Locate the cell with the specified text and output its (x, y) center coordinate. 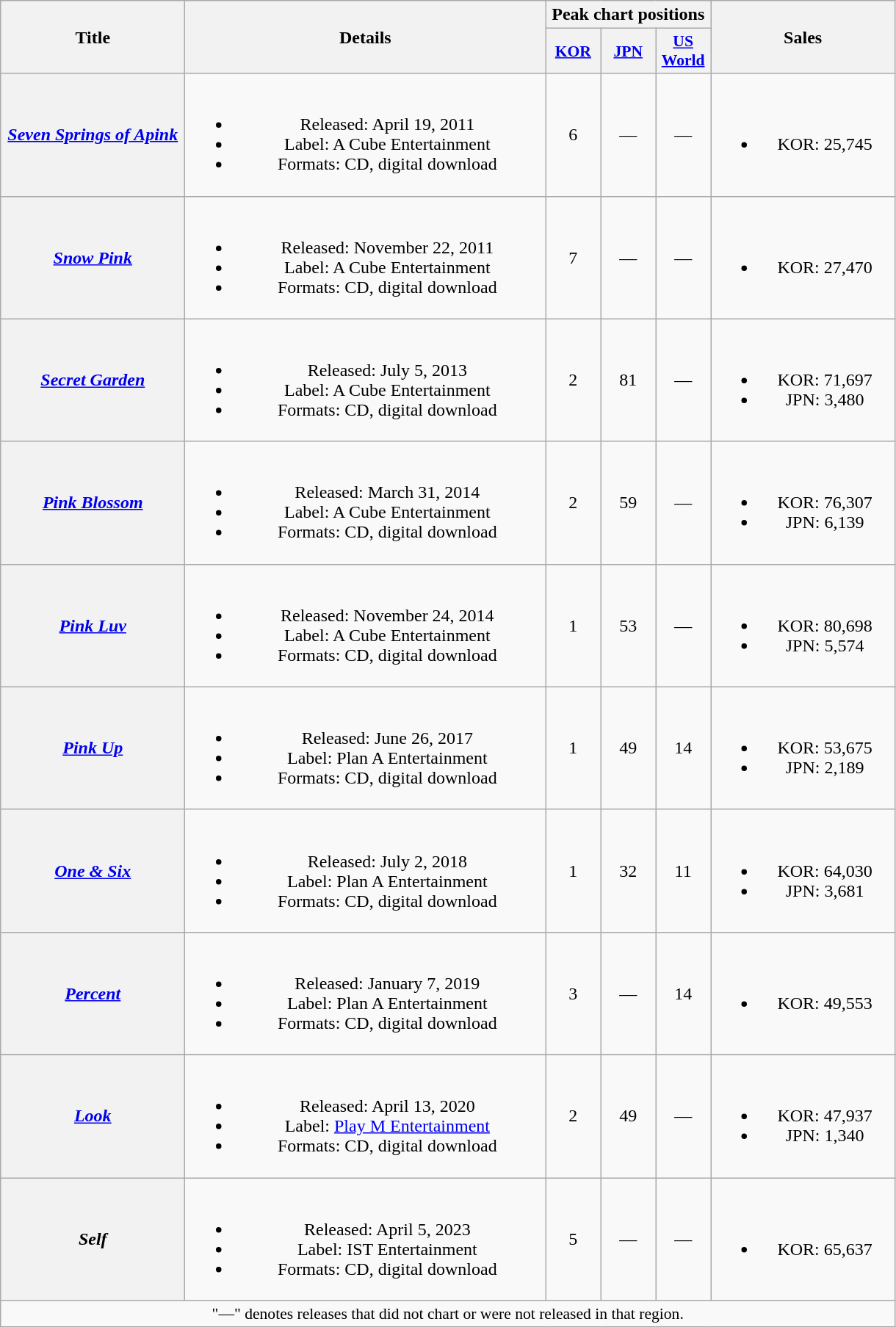
Peak chart positions (629, 15)
KOR: 71,697JPN: 3,480 (803, 380)
Released: January 7, 2019Label: Plan A EntertainmentFormats: CD, digital download (366, 993)
KOR: 76,307JPN: 6,139 (803, 502)
Pink Luv (93, 626)
Snow Pink (93, 257)
KOR: 25,745 (803, 135)
6 (573, 135)
JPN (629, 51)
KOR: 27,470 (803, 257)
Pink Up (93, 748)
KOR: 53,675JPN: 2,189 (803, 748)
Released: November 24, 2014Label: A Cube EntertainmentFormats: CD, digital download (366, 626)
Details (366, 37)
Seven Springs of Apink (93, 135)
32 (629, 871)
7 (573, 257)
53 (629, 626)
Self (93, 1240)
One & Six (93, 871)
5 (573, 1240)
Released: July 2, 2018Label: Plan A EntertainmentFormats: CD, digital download (366, 871)
81 (629, 380)
KOR: 47,937JPN: 1,340 (803, 1116)
KOR: 49,553 (803, 993)
Look (93, 1116)
Released: June 26, 2017Label: Plan A EntertainmentFormats: CD, digital download (366, 748)
Released: April 5, 2023Label: IST EntertainmentFormats: CD, digital download (366, 1240)
"—" denotes releases that did not chart or were not released in that region. (448, 1314)
KOR: 64,030JPN: 3,681 (803, 871)
Sales (803, 37)
USWorld (683, 51)
Released: March 31, 2014Label: A Cube EntertainmentFormats: CD, digital download (366, 502)
KOR (573, 51)
Released: April 19, 2011Label: A Cube EntertainmentFormats: CD, digital download (366, 135)
Percent (93, 993)
Released: November 22, 2011Label: A Cube EntertainmentFormats: CD, digital download (366, 257)
Released: April 13, 2020Label: Play M EntertainmentFormats: CD, digital download (366, 1116)
Pink Blossom (93, 502)
Secret Garden (93, 380)
11 (683, 871)
3 (573, 993)
KOR: 65,637 (803, 1240)
Released: July 5, 2013Label: A Cube EntertainmentFormats: CD, digital download (366, 380)
KOR: 80,698JPN: 5,574 (803, 626)
59 (629, 502)
Title (93, 37)
